Scan for the cell matching the given text and deliver its (x, y) coordinate at center. 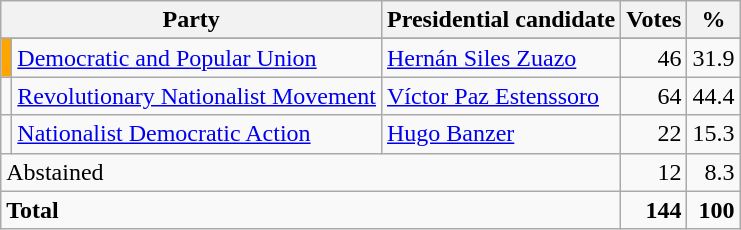
12 (654, 172)
Total (311, 210)
46 (654, 58)
Nationalist Democratic Action (197, 134)
Votes (654, 20)
Hernán Siles Zuazo (500, 58)
64 (654, 96)
Revolutionary Nationalist Movement (197, 96)
22 (654, 134)
100 (714, 210)
Víctor Paz Estenssoro (500, 96)
Abstained (311, 172)
144 (654, 210)
44.4 (714, 96)
31.9 (714, 58)
% (714, 20)
Presidential candidate (500, 20)
Democratic and Popular Union (197, 58)
Hugo Banzer (500, 134)
8.3 (714, 172)
Party (192, 20)
15.3 (714, 134)
